Find where the given text appears and provide that cell's center as [x, y] coordinate. 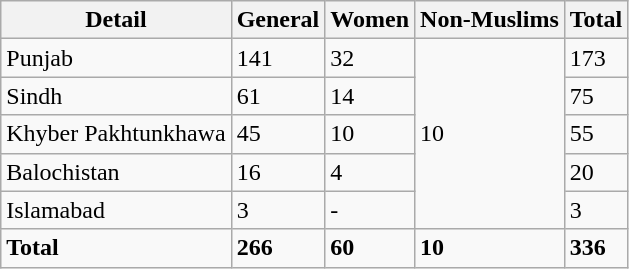
45 [278, 134]
336 [596, 248]
Women [370, 20]
20 [596, 172]
16 [278, 172]
Sindh [116, 96]
141 [278, 58]
Detail [116, 20]
4 [370, 172]
Punjab [116, 58]
Khyber Pakhtunkhawa [116, 134]
173 [596, 58]
32 [370, 58]
Islamabad [116, 210]
Non-Muslims [490, 20]
Balochistan [116, 172]
60 [370, 248]
61 [278, 96]
- [370, 210]
General [278, 20]
75 [596, 96]
266 [278, 248]
14 [370, 96]
55 [596, 134]
